Search for the cell housing the specified text and yield its [X, Y] center coordinate. 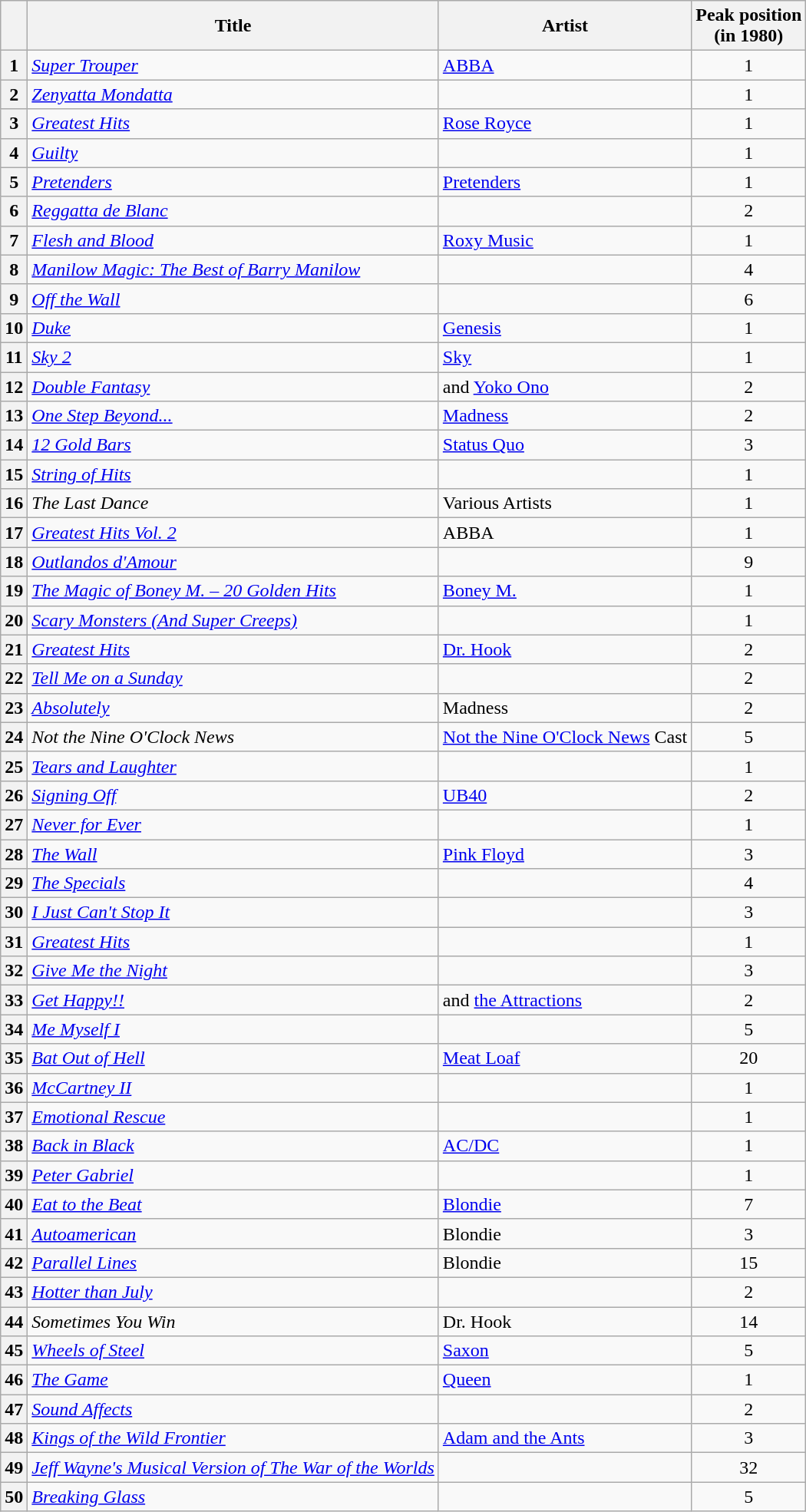
17 [14, 533]
and Yoko Ono [565, 386]
Sound Affects [233, 1409]
36 [14, 1088]
8 [14, 269]
The Game [233, 1380]
Meat Loaf [565, 1058]
Zenyatta Mondatta [233, 94]
Peak position (in 1980) [749, 26]
Tears and Laughter [233, 766]
AC/DC [565, 1146]
46 [14, 1380]
Emotional Rescue [233, 1117]
Never for Ever [233, 824]
One Step Beyond... [233, 416]
Peter Gabriel [233, 1175]
28 [14, 854]
Kings of the Wild Frontier [233, 1438]
The Wall [233, 854]
45 [14, 1351]
Super Trouper [233, 65]
27 [14, 824]
Flesh and Blood [233, 240]
Adam and the Ants [565, 1438]
41 [14, 1233]
Artist [565, 26]
Queen [565, 1380]
37 [14, 1117]
Manilow Magic: The Best of Barry Manilow [233, 269]
49 [14, 1467]
Boney M. [565, 591]
Signing Off [233, 795]
Not the Nine O'Clock News Cast [565, 737]
35 [14, 1058]
13 [14, 416]
Me Myself I [233, 1029]
Genesis [565, 328]
The Specials [233, 883]
Outlandos d'Amour [233, 562]
38 [14, 1146]
Pink Floyd [565, 854]
Title [233, 26]
11 [14, 357]
Saxon [565, 1351]
The Last Dance [233, 503]
Duke [233, 328]
43 [14, 1292]
22 [14, 678]
Parallel Lines [233, 1263]
44 [14, 1321]
Reggatta de Blanc [233, 211]
18 [14, 562]
Double Fantasy [233, 386]
19 [14, 591]
The Magic of Boney M. – 20 Golden Hits [233, 591]
21 [14, 649]
Absolutely [233, 708]
Bat Out of Hell [233, 1058]
42 [14, 1263]
Sky 2 [233, 357]
Various Artists [565, 503]
Roxy Music [565, 240]
Scary Monsters (And Super Creeps) [233, 620]
Wheels of Steel [233, 1351]
Tell Me on a Sunday [233, 678]
48 [14, 1438]
Sky [565, 357]
29 [14, 883]
26 [14, 795]
I Just Can't Stop It [233, 913]
Hotter than July [233, 1292]
Rose Royce [565, 124]
24 [14, 737]
Eat to the Beat [233, 1204]
50 [14, 1497]
12 Gold Bars [233, 445]
Jeff Wayne's Musical Version of The War of the Worlds [233, 1467]
Sometimes You Win [233, 1321]
31 [14, 942]
McCartney II [233, 1088]
33 [14, 1000]
47 [14, 1409]
40 [14, 1204]
Give Me the Night [233, 971]
String of Hits [233, 474]
Back in Black [233, 1146]
23 [14, 708]
Breaking Glass [233, 1497]
30 [14, 913]
UB40 [565, 795]
10 [14, 328]
and the Attractions [565, 1000]
Not the Nine O'Clock News [233, 737]
Status Quo [565, 445]
34 [14, 1029]
Off the Wall [233, 299]
39 [14, 1175]
Autoamerican [233, 1233]
25 [14, 766]
Guilty [233, 153]
Get Happy!! [233, 1000]
Greatest Hits Vol. 2 [233, 533]
16 [14, 503]
12 [14, 386]
